Return [x, y] of the center of cell containing provided text 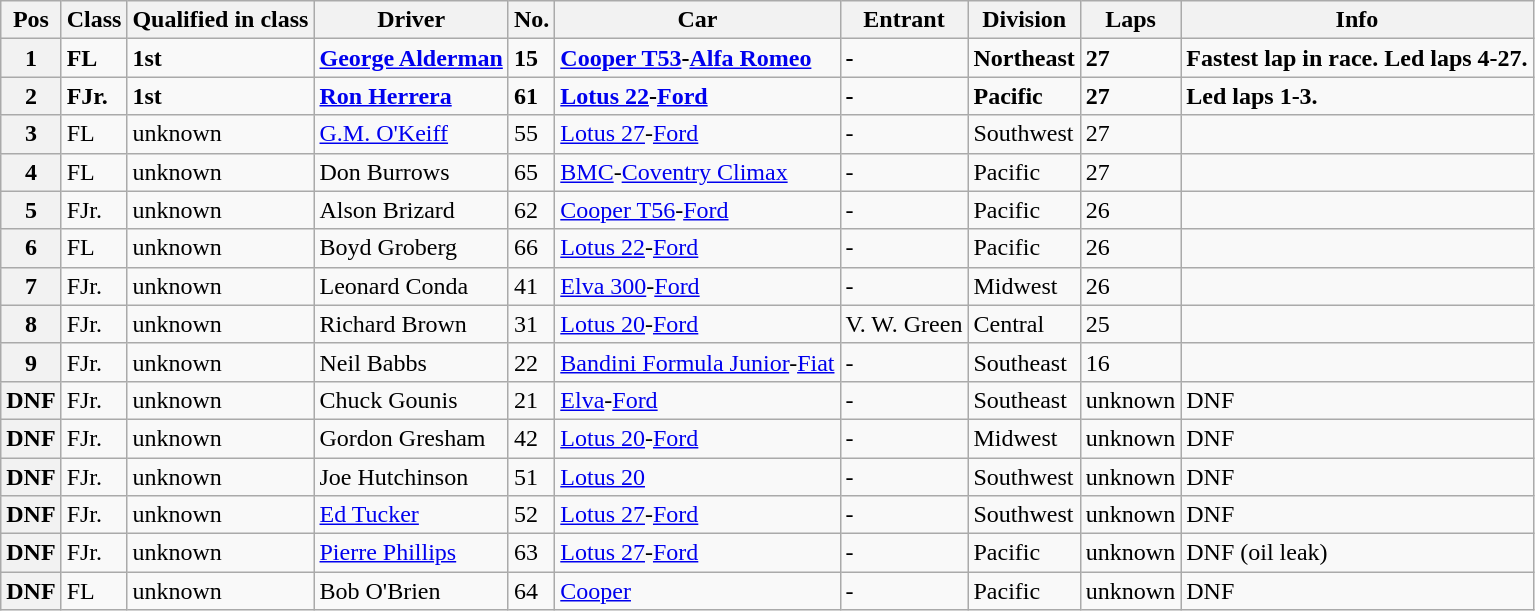
Driver [411, 20]
Laps [1130, 20]
Gordon Gresham [411, 438]
V. W. Green [904, 324]
9 [31, 362]
Cooper T53-Alfa Romeo [698, 58]
Qualified in class [220, 20]
Elva-Ford [698, 400]
3 [31, 134]
21 [531, 400]
Joe Hutchinson [411, 477]
Central [1024, 324]
BMC-Coventry Climax [698, 172]
8 [31, 324]
Northeast [1024, 58]
Lotus 20 [698, 477]
65 [531, 172]
Cooper [698, 591]
31 [531, 324]
16 [1130, 362]
Pierre Phillips [411, 553]
41 [531, 286]
Don Burrows [411, 172]
22 [531, 362]
Ed Tucker [411, 515]
Entrant [904, 20]
2 [31, 96]
Class [94, 20]
Alson Brizard [411, 210]
42 [531, 438]
Cooper T56-Ford [698, 210]
Led laps 1-3. [1357, 96]
Chuck Gounis [411, 400]
G.M. O'Keiff [411, 134]
55 [531, 134]
DNF (oil leak) [1357, 553]
Bob O'Brien [411, 591]
15 [531, 58]
No. [531, 20]
62 [531, 210]
Neil Babbs [411, 362]
Richard Brown [411, 324]
61 [531, 96]
66 [531, 248]
5 [31, 210]
1 [31, 58]
52 [531, 515]
Fastest lap in race. Led laps 4-27. [1357, 58]
Elva 300-Ford [698, 286]
7 [31, 286]
Leonard Conda [411, 286]
Info [1357, 20]
George Alderman [411, 58]
Division [1024, 20]
63 [531, 553]
6 [31, 248]
Car [698, 20]
25 [1130, 324]
Boyd Groberg [411, 248]
Pos [31, 20]
Ron Herrera [411, 96]
64 [531, 591]
51 [531, 477]
4 [31, 172]
Bandini Formula Junior-Fiat [698, 362]
